For the text-containing cell, return its midpoint in (X, Y) coordinate format. 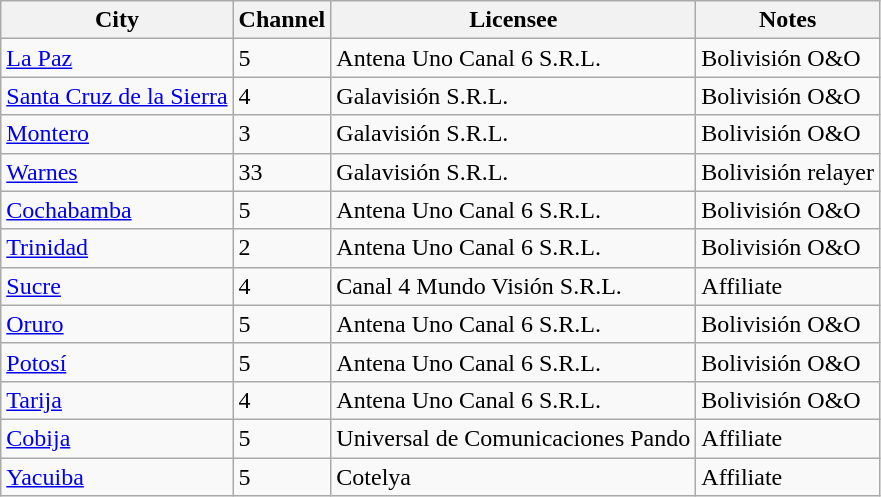
Montero (117, 134)
2 (282, 248)
Notes (788, 20)
Cochabamba (117, 210)
La Paz (117, 58)
Tarija (117, 400)
Canal 4 Mundo Visión S.R.L. (514, 286)
Oruro (117, 324)
Universal de Comunicaciones Pando (514, 438)
City (117, 20)
Cotelya (514, 477)
Potosí (117, 362)
Warnes (117, 172)
Bolivisión relayer (788, 172)
3 (282, 134)
Yacuiba (117, 477)
33 (282, 172)
Channel (282, 20)
Licensee (514, 20)
Trinidad (117, 248)
Sucre (117, 286)
Santa Cruz de la Sierra (117, 96)
Cobija (117, 438)
